Find where the given text appears and provide that cell's center as [X, Y] coordinate. 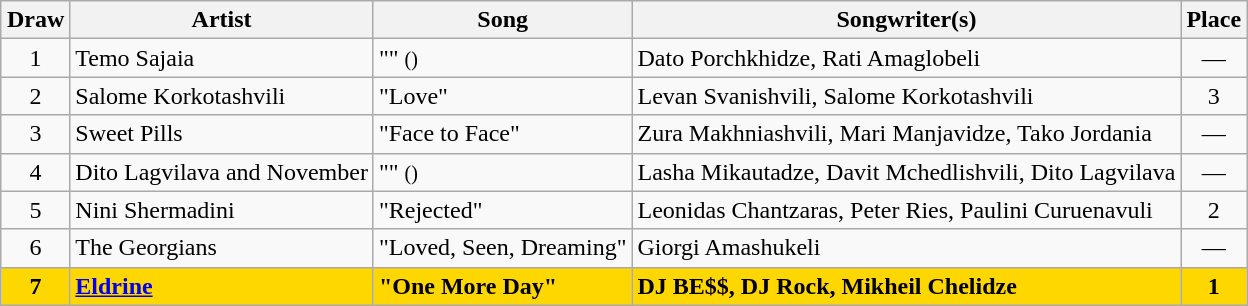
Levan Svanishvili, Salome Korkotashvili [906, 96]
"One More Day" [502, 286]
DJ BE$$, DJ Rock, Mikheil Chelidze [906, 286]
"Love" [502, 96]
Nini Shermadini [222, 210]
4 [35, 172]
Leonidas Chantzaras, Peter Ries, Paulini Curuenavuli [906, 210]
7 [35, 286]
Dato Porchkhidze, Rati Amaglobeli [906, 58]
Temo Sajaia [222, 58]
5 [35, 210]
Song [502, 20]
Place [1214, 20]
The Georgians [222, 248]
6 [35, 248]
Dito Lagvilava and November [222, 172]
"Face to Face" [502, 134]
Sweet Pills [222, 134]
Artist [222, 20]
"Rejected" [502, 210]
Giorgi Amashukeli [906, 248]
Salome Korkotashvili [222, 96]
Draw [35, 20]
"Loved, Seen, Dreaming" [502, 248]
Lasha Mikautadze, Davit Mchedlishvili, Dito Lagvilava [906, 172]
Eldrine [222, 286]
Zura Makhniashvili, Mari Manjavidze, Tako Jordania [906, 134]
Songwriter(s) [906, 20]
